Provide the [x, y] coordinate of the cell's center where the given text is located.  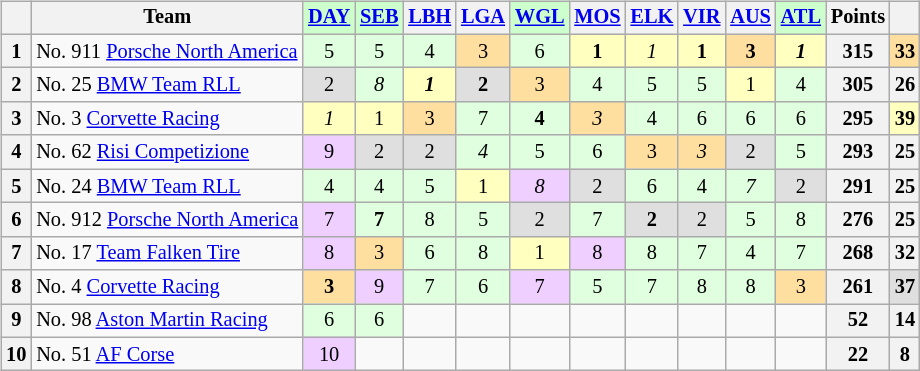
No. 24 BMW Team RLL [167, 186]
14 [905, 321]
276 [858, 220]
39 [905, 119]
WGL [540, 18]
No. 4 Corvette Racing [167, 287]
No. 17 Team Falken Tire [167, 253]
Team [167, 18]
ATL [801, 18]
No. 911 Porsche North America [167, 51]
295 [858, 119]
52 [858, 321]
No. 25 BMW Team RLL [167, 85]
LBH [430, 18]
SEB [379, 18]
261 [858, 287]
305 [858, 85]
22 [858, 354]
VIR [702, 18]
ELK [652, 18]
AUS [750, 18]
268 [858, 253]
No. 51 AF Corse [167, 354]
No. 912 Porsche North America [167, 220]
315 [858, 51]
DAY [329, 18]
No. 3 Corvette Racing [167, 119]
33 [905, 51]
32 [905, 253]
291 [858, 186]
MOS [597, 18]
No. 62 Risi Competizione [167, 152]
No. 98 Aston Martin Racing [167, 321]
LGA [483, 18]
26 [905, 85]
Points [858, 18]
293 [858, 152]
37 [905, 287]
